Search for the cell housing the specified text and yield its [x, y] center coordinate. 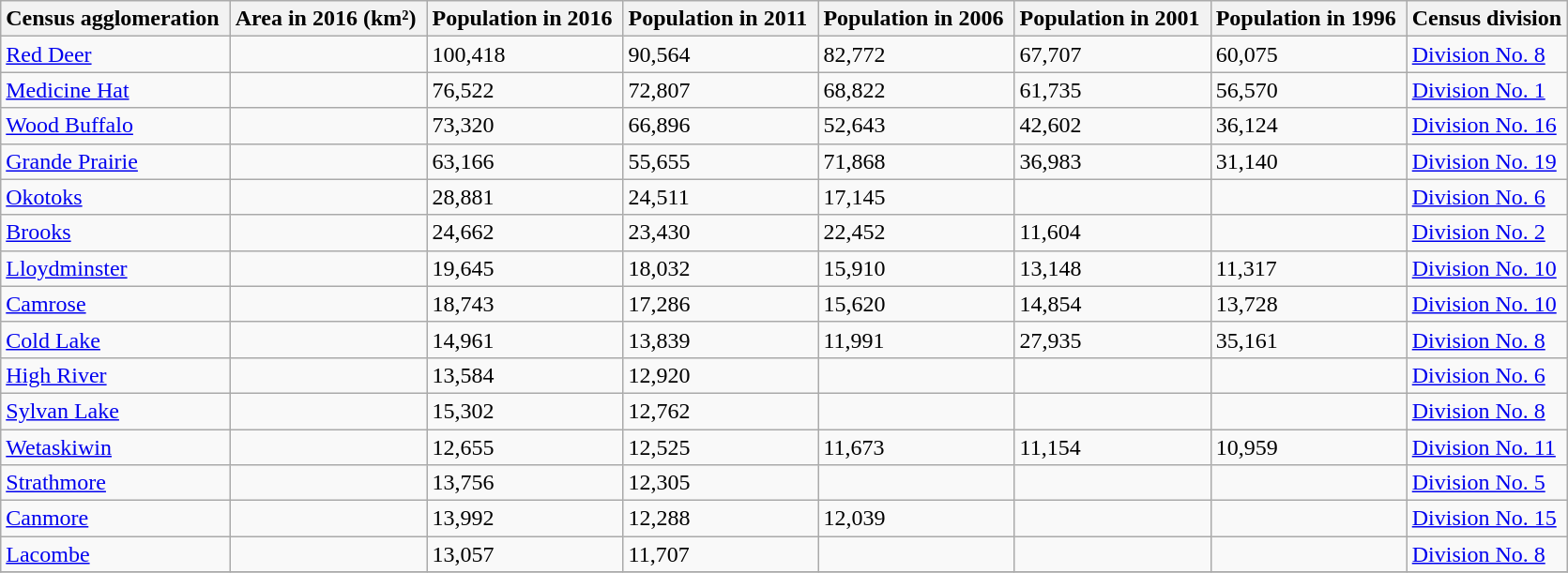
Strathmore [115, 483]
Wood Buffalo [115, 126]
13,728 [1308, 304]
Division No. 5 [1486, 483]
72,807 [721, 90]
Division No. 2 [1486, 233]
Population in 2006 [916, 19]
67,707 [1113, 54]
13,756 [525, 483]
Wetaskiwin [115, 447]
11,991 [916, 339]
High River [115, 375]
31,140 [1308, 161]
Canmore [115, 519]
11,604 [1113, 233]
36,124 [1308, 126]
Population in 2016 [525, 19]
71,868 [916, 161]
12,920 [721, 375]
Lacombe [115, 554]
Division No. 15 [1486, 519]
24,511 [721, 197]
Division No. 1 [1486, 90]
Sylvan Lake [115, 411]
12,305 [721, 483]
Grande Prairie [115, 161]
Population in 1996 [1308, 19]
23,430 [721, 233]
Okotoks [115, 197]
13,992 [525, 519]
22,452 [916, 233]
17,145 [916, 197]
90,564 [721, 54]
Cold Lake [115, 339]
68,822 [916, 90]
63,166 [525, 161]
13,584 [525, 375]
24,662 [525, 233]
66,896 [721, 126]
11,317 [1308, 268]
12,525 [721, 447]
13,057 [525, 554]
14,961 [525, 339]
Red Deer [115, 54]
Division No. 11 [1486, 447]
11,673 [916, 447]
82,772 [916, 54]
13,148 [1113, 268]
Division No. 16 [1486, 126]
18,743 [525, 304]
Division No. 19 [1486, 161]
11,707 [721, 554]
Medicine Hat [115, 90]
12,762 [721, 411]
15,910 [916, 268]
17,286 [721, 304]
42,602 [1113, 126]
Population in 2011 [721, 19]
11,154 [1113, 447]
Population in 2001 [1113, 19]
56,570 [1308, 90]
15,620 [916, 304]
Camrose [115, 304]
76,522 [525, 90]
52,643 [916, 126]
14,854 [1113, 304]
13,839 [721, 339]
28,881 [525, 197]
61,735 [1113, 90]
Area in 2016 (km²) [328, 19]
Census division [1486, 19]
10,959 [1308, 447]
27,935 [1113, 339]
Brooks [115, 233]
35,161 [1308, 339]
18,032 [721, 268]
36,983 [1113, 161]
60,075 [1308, 54]
12,288 [721, 519]
73,320 [525, 126]
Lloydminster [115, 268]
12,655 [525, 447]
Census agglomeration [115, 19]
15,302 [525, 411]
55,655 [721, 161]
12,039 [916, 519]
100,418 [525, 54]
19,645 [525, 268]
